Return [x, y] of the center of cell containing provided text 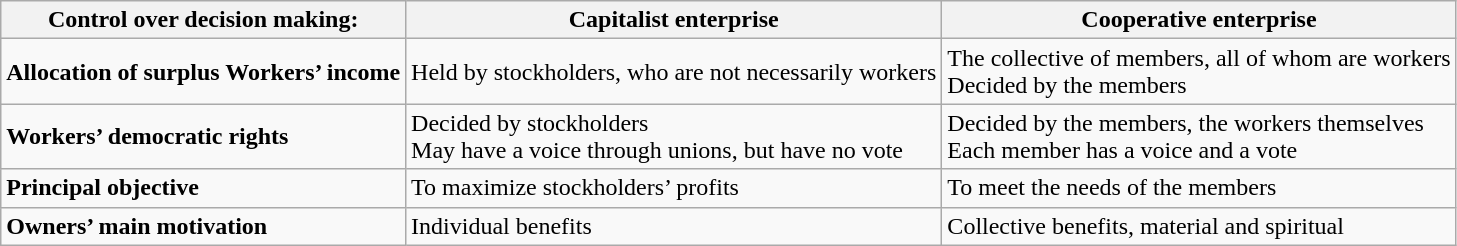
Cooperative enterprise [1199, 20]
Held by stockholders, who are not necessarily workers [674, 72]
The collective of members, all of whom are workersDecided by the members [1199, 72]
To maximize stockholders’ profits [674, 188]
Individual benefits [674, 226]
Decided by the members, the workers themselvesEach member has a voice and a vote [1199, 136]
Collective benefits, material and spiritual [1199, 226]
Principal objective [204, 188]
Decided by stockholdersMay have a voice through unions, but have no vote [674, 136]
Owners’ main motivation [204, 226]
To meet the needs of the members [1199, 188]
Allocation of surplus Workers’ income [204, 72]
Workers’ democratic rights [204, 136]
Control over decision making: [204, 20]
Capitalist enterprise [674, 20]
